Output the (X, Y) coordinate of the center of the cell containing the given text.  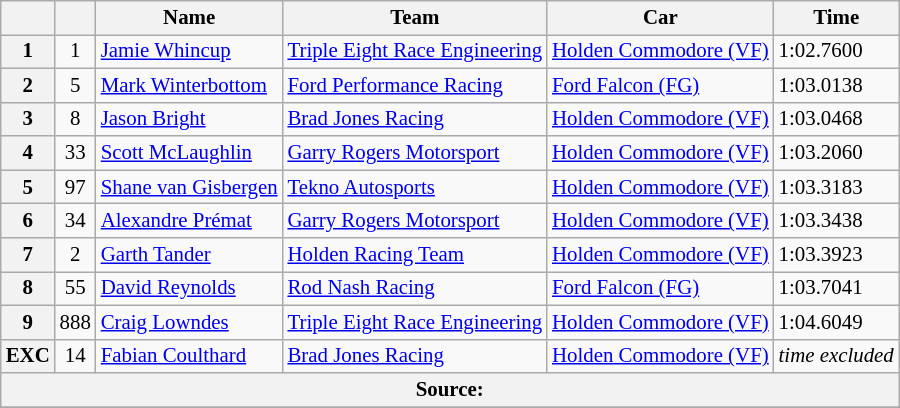
1:03.0138 (836, 85)
Time (836, 18)
1:03.3923 (836, 255)
Team (416, 18)
888 (76, 322)
34 (76, 221)
1:02.7600 (836, 51)
33 (76, 153)
Garth Tander (190, 255)
Craig Lowndes (190, 322)
14 (76, 356)
9 (28, 322)
time excluded (836, 356)
Shane van Gisbergen (190, 187)
Jason Bright (190, 119)
Car (660, 18)
Jamie Whincup (190, 51)
55 (76, 288)
Name (190, 18)
1:03.2060 (836, 153)
Source: (450, 390)
Scott McLaughlin (190, 153)
Rod Nash Racing (416, 288)
1:04.6049 (836, 322)
97 (76, 187)
6 (28, 221)
7 (28, 255)
Alexandre Prémat (190, 221)
EXC (28, 356)
Tekno Autosports (416, 187)
Holden Racing Team (416, 255)
3 (28, 119)
David Reynolds (190, 288)
4 (28, 153)
Ford Performance Racing (416, 85)
1:03.7041 (836, 288)
1:03.3438 (836, 221)
1:03.3183 (836, 187)
1:03.0468 (836, 119)
Fabian Coulthard (190, 356)
Mark Winterbottom (190, 85)
